Pinpoint the cell where the given text exists, returning its [X, Y] midpoint coordinate. 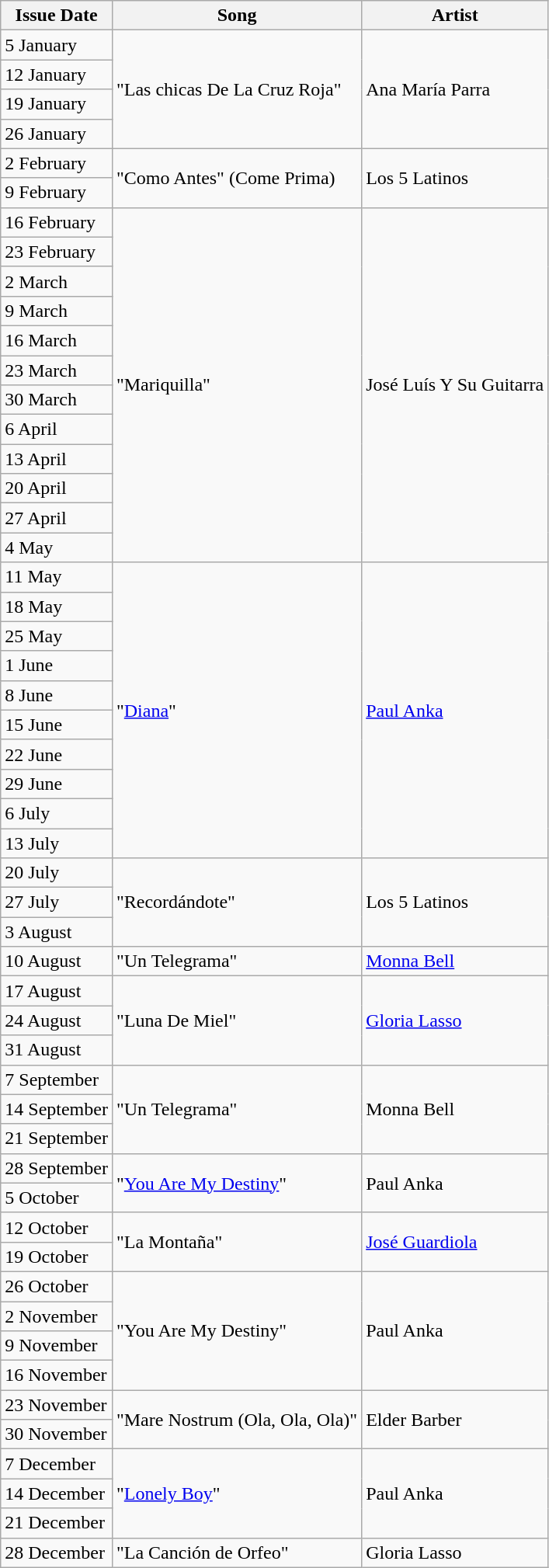
4 May [57, 548]
30 November [57, 1434]
9 February [57, 193]
15 June [57, 725]
10 August [57, 961]
5 January [57, 45]
23 February [57, 252]
27 April [57, 518]
6 July [57, 813]
"Luna De Miel" [236, 1020]
11 May [57, 577]
19 October [57, 1257]
9 November [57, 1346]
José Luís Y Su Guitarra [455, 385]
Song [236, 16]
Ana María Parra [455, 89]
31 August [57, 1050]
25 May [57, 636]
14 December [57, 1493]
16 February [57, 222]
"Las chicas De La Cruz Roja" [236, 89]
7 December [57, 1464]
9 March [57, 311]
Issue Date [57, 16]
21 December [57, 1523]
José Guardiola [455, 1242]
Elder Barber [455, 1420]
17 August [57, 991]
"Mare Nostrum (Ola, Ola, Ola)" [236, 1420]
"La Canción de Orfeo" [236, 1552]
20 July [57, 873]
8 June [57, 695]
18 May [57, 607]
2 March [57, 281]
14 September [57, 1109]
2 February [57, 163]
7 September [57, 1080]
6 April [57, 429]
"Diana" [236, 710]
13 April [57, 459]
12 October [57, 1227]
"Como Antes" (Come Prima) [236, 178]
22 June [57, 754]
"Lonely Boy" [236, 1493]
"Mariquilla" [236, 385]
24 August [57, 1020]
26 October [57, 1286]
28 September [57, 1168]
20 April [57, 488]
16 November [57, 1375]
21 September [57, 1139]
13 July [57, 843]
29 June [57, 784]
Artist [455, 16]
2 November [57, 1316]
"La Montaña" [236, 1242]
30 March [57, 400]
19 January [57, 104]
28 December [57, 1552]
5 October [57, 1198]
1 June [57, 666]
23 November [57, 1405]
3 August [57, 932]
"Recordándote" [236, 902]
12 January [57, 75]
16 March [57, 340]
27 July [57, 902]
26 January [57, 134]
23 March [57, 370]
